Locate the cell with the specified text and output its [X, Y] center coordinate. 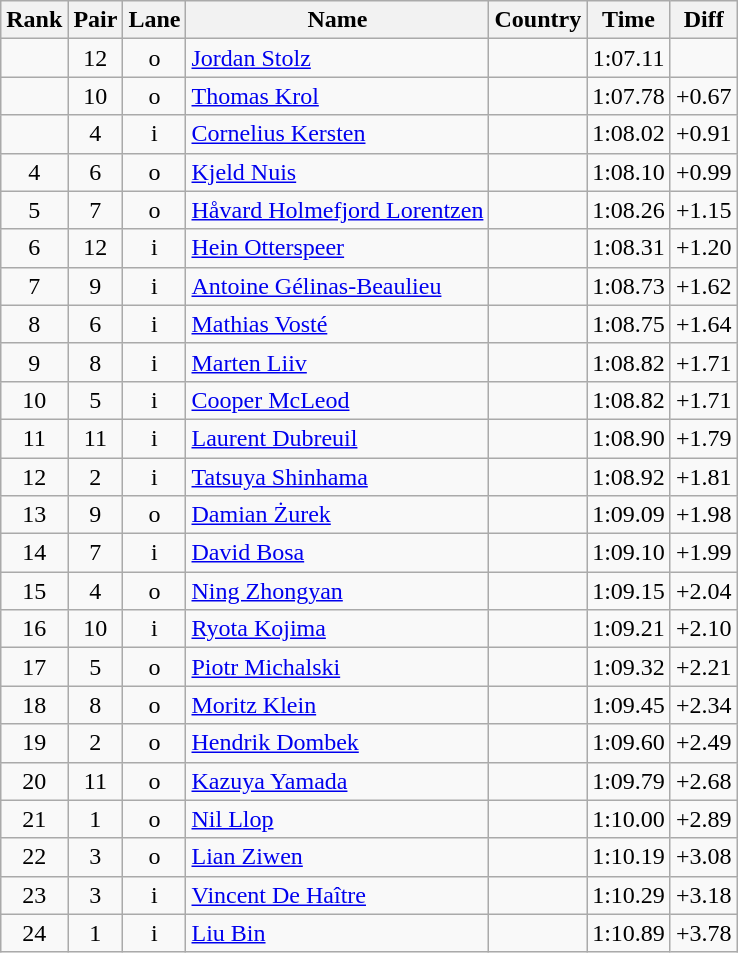
24 [34, 933]
+1.15 [704, 210]
1:07.78 [629, 96]
Hein Otterspeer [338, 248]
+2.04 [704, 591]
+1.79 [704, 438]
Country [538, 20]
17 [34, 667]
1:10.00 [629, 819]
Thomas Krol [338, 96]
Rank [34, 20]
Antoine Gélinas-Beaulieu [338, 286]
1:08.92 [629, 477]
+1.98 [704, 515]
+2.10 [704, 629]
1:07.11 [629, 58]
Kazuya Yamada [338, 781]
15 [34, 591]
+0.67 [704, 96]
Håvard Holmefjord Lorentzen [338, 210]
Piotr Michalski [338, 667]
+1.62 [704, 286]
+1.99 [704, 553]
1:08.26 [629, 210]
Diff [704, 20]
Damian Żurek [338, 515]
+2.34 [704, 705]
14 [34, 553]
1:08.90 [629, 438]
21 [34, 819]
Pair [96, 20]
1:10.19 [629, 857]
Marten Liiv [338, 362]
1:10.29 [629, 895]
Laurent Dubreuil [338, 438]
Moritz Klein [338, 705]
19 [34, 743]
13 [34, 515]
Cooper McLeod [338, 400]
Hendrik Dombek [338, 743]
Nil Llop [338, 819]
1:08.10 [629, 172]
Ryota Kojima [338, 629]
+1.81 [704, 477]
Kjeld Nuis [338, 172]
1:09.32 [629, 667]
Liu Bin [338, 933]
23 [34, 895]
+1.64 [704, 324]
+2.68 [704, 781]
1:08.02 [629, 134]
+0.99 [704, 172]
Lian Ziwen [338, 857]
+3.18 [704, 895]
1:10.89 [629, 933]
Jordan Stolz [338, 58]
20 [34, 781]
1:09.15 [629, 591]
16 [34, 629]
18 [34, 705]
Name [338, 20]
Cornelius Kersten [338, 134]
22 [34, 857]
+3.08 [704, 857]
1:09.09 [629, 515]
Vincent De Haître [338, 895]
+3.78 [704, 933]
+2.49 [704, 743]
+0.91 [704, 134]
1:09.10 [629, 553]
+1.20 [704, 248]
1:08.75 [629, 324]
+2.89 [704, 819]
Ning Zhongyan [338, 591]
+2.21 [704, 667]
Mathias Vosté [338, 324]
1:09.45 [629, 705]
1:09.21 [629, 629]
1:09.60 [629, 743]
Time [629, 20]
Lane [154, 20]
1:08.31 [629, 248]
1:08.73 [629, 286]
Tatsuya Shinhama [338, 477]
David Bosa [338, 553]
1:09.79 [629, 781]
